Provide the (x, y) coordinate of the cell's center where the given text is located.  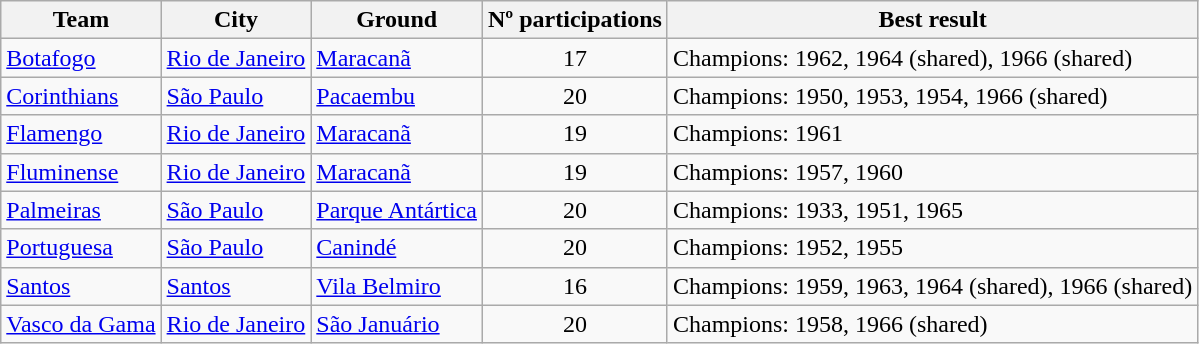
Parque Antártica (397, 210)
Fluminense (81, 172)
City (236, 20)
Palmeiras (81, 210)
Vila Belmiro (397, 286)
17 (574, 58)
Champions: 1962, 1964 (shared), 1966 (shared) (932, 58)
Nº participations (574, 20)
Flamengo (81, 134)
São Januário (397, 324)
Champions: 1959, 1963, 1964 (shared), 1966 (shared) (932, 286)
Champions: 1958, 1966 (shared) (932, 324)
Best result (932, 20)
Pacaembu (397, 96)
Team (81, 20)
Portuguesa (81, 248)
Champions: 1961 (932, 134)
Canindé (397, 248)
Corinthians (81, 96)
Champions: 1933, 1951, 1965 (932, 210)
Botafogo (81, 58)
Ground (397, 20)
Vasco da Gama (81, 324)
Champions: 1957, 1960 (932, 172)
Champions: 1952, 1955 (932, 248)
Champions: 1950, 1953, 1954, 1966 (shared) (932, 96)
16 (574, 286)
